Locate the cell with the specified text and output its [X, Y] center coordinate. 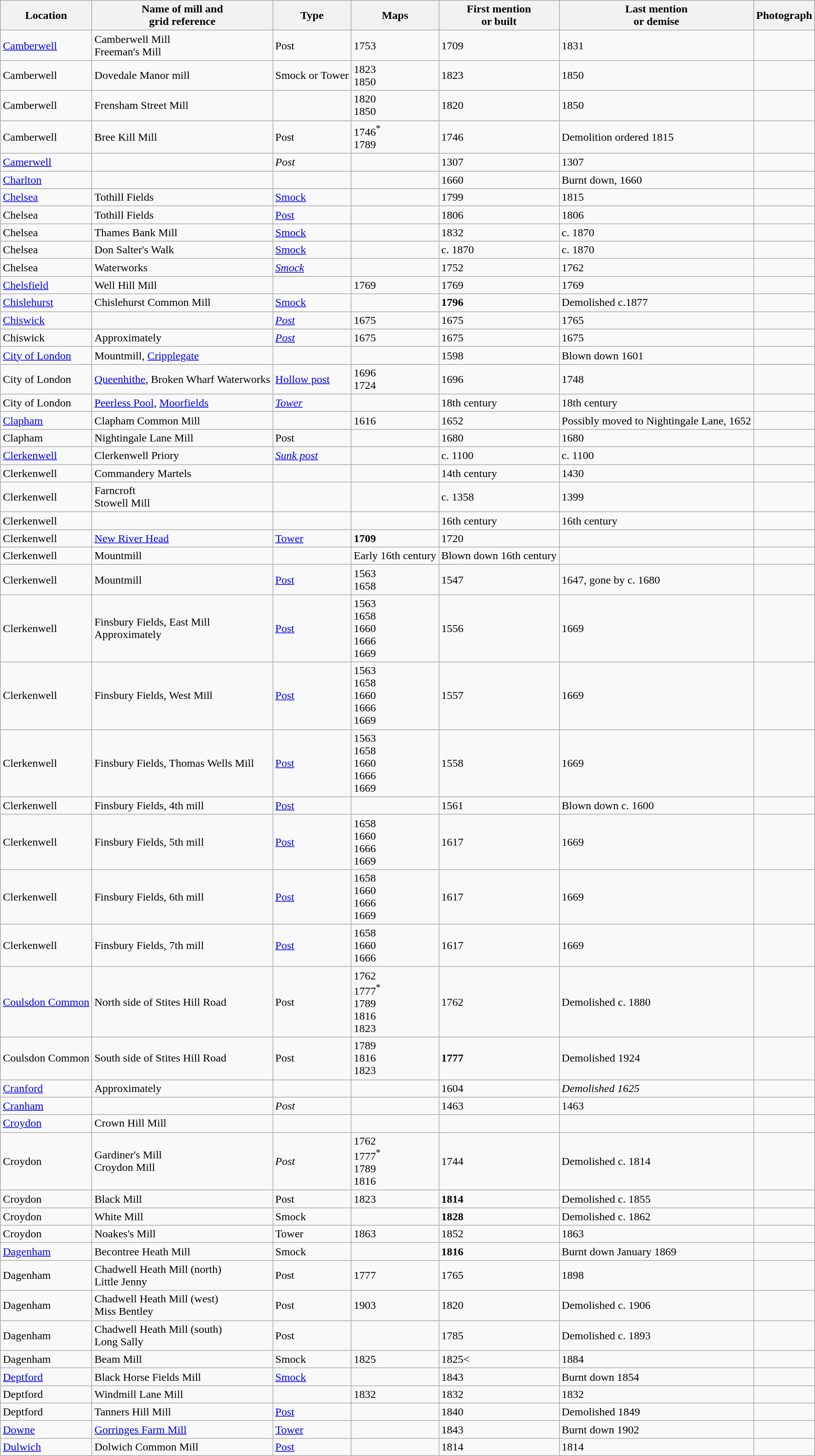
1815 [656, 197]
1903 [395, 1306]
Noakes's Mill [182, 1234]
Type [312, 16]
Demolished c. 1855 [656, 1199]
Black Mill [182, 1199]
Charlton [46, 180]
1884 [656, 1359]
Demolished c.1877 [656, 303]
Black Horse Fields Mill [182, 1377]
Downe [46, 1429]
Cranford [46, 1088]
Finsbury Fields, 5th mill [182, 841]
1660 [499, 180]
1430 [656, 473]
Well Hill Mill [182, 285]
Name of mill andgrid reference [182, 16]
Gardiner's MillCroydon Mill [182, 1161]
Demolished 1625 [656, 1088]
1752 [499, 268]
First mentionor built [499, 16]
Windmill Lane Mill [182, 1394]
Chelsfield [46, 285]
Possibly moved to Nightingale Lane, 1652 [656, 420]
1753 [395, 45]
14th century [499, 473]
1647, gone by c. 1680 [656, 579]
Chislehurst [46, 303]
Beam Mill [182, 1359]
Waterworks [182, 268]
Demolished c. 1906 [656, 1306]
c. 1358 [499, 497]
Bree Kill Mill [182, 137]
16961724 [395, 379]
Dolwich Common Mill [182, 1447]
Blown down 16th century [499, 556]
1561 [499, 806]
1785 [499, 1335]
New River Head [182, 538]
1828 [499, 1217]
Chadwell Heath Mill (south)Long Sally [182, 1335]
Cranham [46, 1106]
South side of Stites Hill Road [182, 1058]
Demolished 1849 [656, 1412]
Sunk post [312, 456]
1852 [499, 1234]
White Mill [182, 1217]
1840 [499, 1412]
Finsbury Fields, Thomas Wells Mill [182, 763]
Finsbury Fields, East MillApproximately [182, 628]
1652 [499, 420]
1746 [499, 137]
165816601666 [395, 945]
17621777*178918161823 [395, 1002]
Dovedale Manor mill [182, 76]
Tanners Hill Mill [182, 1412]
Frensham Street Mill [182, 105]
Blown down 1601 [656, 355]
1547 [499, 579]
1825 [395, 1359]
Photograph [784, 16]
Clerkenwell Priory [182, 456]
1898 [656, 1275]
1399 [656, 497]
1720 [499, 538]
1825< [499, 1359]
Finsbury Fields, 6th mill [182, 897]
Hollow post [312, 379]
1604 [499, 1088]
1696 [499, 379]
1831 [656, 45]
Gorringes Farm Mill [182, 1429]
Maps [395, 16]
1558 [499, 763]
Crown Hill Mill [182, 1123]
Demolished c. 1862 [656, 1217]
1616 [395, 420]
Demolished c. 1880 [656, 1002]
Finsbury Fields, 4th mill [182, 806]
Burnt down, 1660 [656, 180]
Peerless Pool, Moorfields [182, 403]
Last mention or demise [656, 16]
1744 [499, 1161]
Demolished 1924 [656, 1058]
Early 16th century [395, 556]
Thames Bank Mill [182, 233]
Blown down c. 1600 [656, 806]
Smock or Tower [312, 76]
Burnt down 1854 [656, 1377]
Finsbury Fields, 7th mill [182, 945]
1748 [656, 379]
Demolished c. 1814 [656, 1161]
Becontree Heath Mill [182, 1252]
1799 [499, 197]
Burnt down 1902 [656, 1429]
Commandery Martels [182, 473]
Chadwell Heath Mill (west)Miss Bentley [182, 1306]
Clapham Common Mill [182, 420]
1598 [499, 355]
Don Salter's Walk [182, 250]
FarncroftStowell Mill [182, 497]
Demolition ordered 1815 [656, 137]
18201850 [395, 105]
1557 [499, 696]
Demolished c. 1893 [656, 1335]
1816 [499, 1252]
Camberwell MillFreeman's Mill [182, 45]
Nightingale Lane Mill [182, 438]
North side of Stites Hill Road [182, 1002]
1556 [499, 628]
Chadwell Heath Mill (north)Little Jenny [182, 1275]
Dulwich [46, 1447]
1796 [499, 303]
Chislehurst Common Mill [182, 303]
15631658 [395, 579]
Queenhithe, Broken Wharf Waterworks [182, 379]
17621777*17891816 [395, 1161]
Mountmill, Cripplegate [182, 355]
1746*1789 [395, 137]
Location [46, 16]
178918161823 [395, 1058]
18231850 [395, 76]
Burnt down January 1869 [656, 1252]
Camerwell [46, 162]
Finsbury Fields, West Mill [182, 696]
